Find where the given text appears and provide that cell's center as [x, y] coordinate. 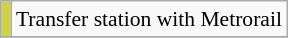
Transfer station with Metrorail [149, 19]
